For the text-containing cell, return its midpoint in (x, y) coordinate format. 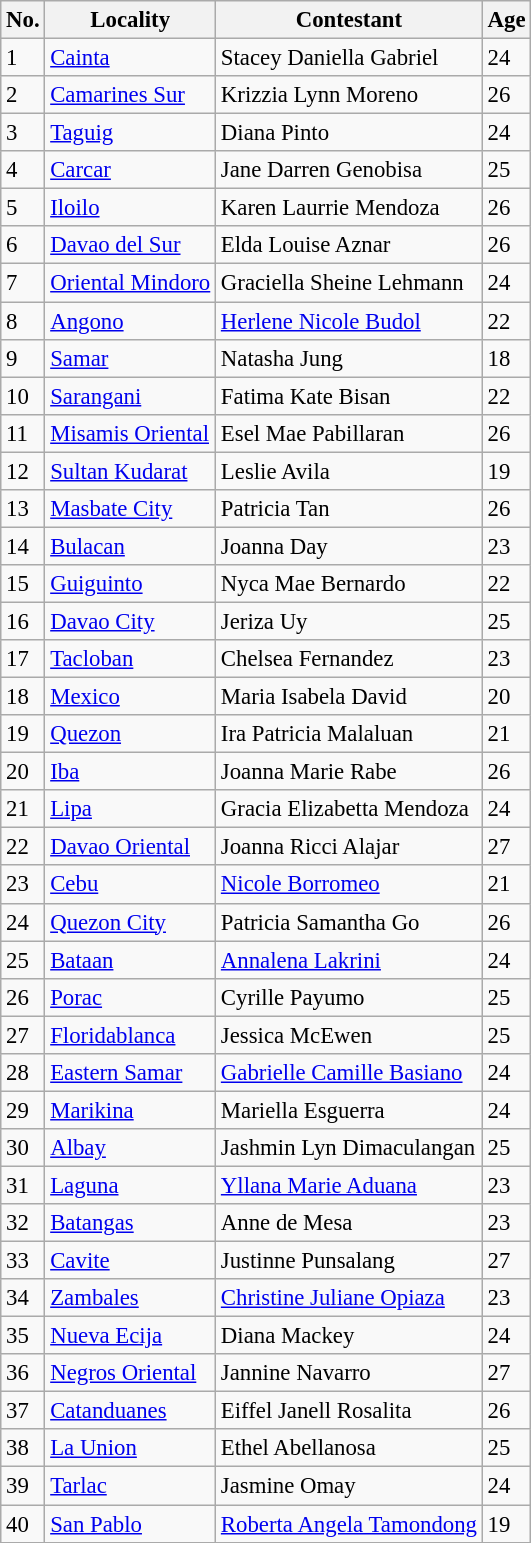
32 (23, 1223)
Sultan Kudarat (130, 471)
Eiffel Janell Rosalita (350, 1411)
Leslie Avila (350, 471)
Gracia Elizabetta Mendoza (350, 809)
Jane Darren Genobisa (350, 170)
Joanna Ricci Alajar (350, 847)
Oriental Mindoro (130, 283)
Sarangani (130, 396)
Elda Louise Aznar (350, 245)
Masbate City (130, 509)
Patricia Samantha Go (350, 922)
Angono (130, 321)
36 (23, 1373)
38 (23, 1449)
Jashmin Lyn Dimaculangan (350, 1148)
2 (23, 95)
Cavite (130, 1261)
Stacey Daniella Gabriel (350, 58)
Annalena Lakrini (350, 960)
37 (23, 1411)
Joanna Marie Rabe (350, 772)
3 (23, 133)
Diana Mackey (350, 1336)
Roberta Angela Tamondong (350, 1524)
Yllana Marie Aduana (350, 1185)
Nicole Borromeo (350, 885)
Justinne Punsalang (350, 1261)
Jasmine Omay (350, 1486)
8 (23, 321)
Marikina (130, 1110)
No. (23, 20)
40 (23, 1524)
29 (23, 1110)
Esel Mae Pabillaran (350, 433)
28 (23, 1073)
Christine Juliane Opiaza (350, 1298)
Lipa (130, 809)
Carcar (130, 170)
4 (23, 170)
15 (23, 584)
Davao City (130, 621)
Davao del Sur (130, 245)
Taguig (130, 133)
13 (23, 509)
Mexico (130, 697)
Graciella Sheine Lehmann (350, 283)
17 (23, 659)
6 (23, 245)
Jannine Navarro (350, 1373)
Batangas (130, 1223)
1 (23, 58)
Cebu (130, 885)
Natasha Jung (350, 358)
Bulacan (130, 546)
Cyrille Payumo (350, 997)
Krizzia Lynn Moreno (350, 95)
Catanduanes (130, 1411)
Tacloban (130, 659)
33 (23, 1261)
Diana Pinto (350, 133)
Joanna Day (350, 546)
Quezon (130, 734)
12 (23, 471)
Maria Isabela David (350, 697)
35 (23, 1336)
Negros Oriental (130, 1373)
Locality (130, 20)
Quezon City (130, 922)
Misamis Oriental (130, 433)
Bataan (130, 960)
Davao Oriental (130, 847)
5 (23, 208)
Chelsea Fernandez (350, 659)
Patricia Tan (350, 509)
10 (23, 396)
Jessica McEwen (350, 1035)
Nyca Mae Bernardo (350, 584)
Guiguinto (130, 584)
Tarlac (130, 1486)
Jeriza Uy (350, 621)
Eastern Samar (130, 1073)
9 (23, 358)
Gabrielle Camille Basiano (350, 1073)
30 (23, 1148)
Ethel Abellanosa (350, 1449)
Laguna (130, 1185)
Samar (130, 358)
Karen Laurrie Mendoza (350, 208)
34 (23, 1298)
14 (23, 546)
San Pablo (130, 1524)
Iba (130, 772)
Ira Patricia Malaluan (350, 734)
Porac (130, 997)
39 (23, 1486)
Nueva Ecija (130, 1336)
Contestant (350, 20)
Floridablanca (130, 1035)
Anne de Mesa (350, 1223)
Zambales (130, 1298)
Iloilo (130, 208)
Mariella Esguerra (350, 1110)
Herlene Nicole Budol (350, 321)
16 (23, 621)
La Union (130, 1449)
7 (23, 283)
Cainta (130, 58)
31 (23, 1185)
Camarines Sur (130, 95)
11 (23, 433)
Age (506, 20)
Fatima Kate Bisan (350, 396)
Albay (130, 1148)
